Identify which cell holds the provided text, then report its [x, y] central coordinate. 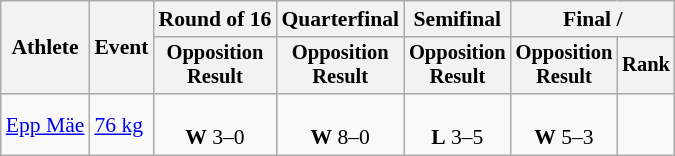
76 kg [121, 124]
Quarterfinal [340, 19]
Semifinal [458, 19]
Rank [646, 66]
Epp Mäe [46, 124]
W 5–3 [564, 124]
W 3–0 [216, 124]
Final / [593, 19]
L 3–5 [458, 124]
Event [121, 48]
W 8–0 [340, 124]
Athlete [46, 48]
Round of 16 [216, 19]
